Pinpoint the cell where the given text exists, returning its [X, Y] midpoint coordinate. 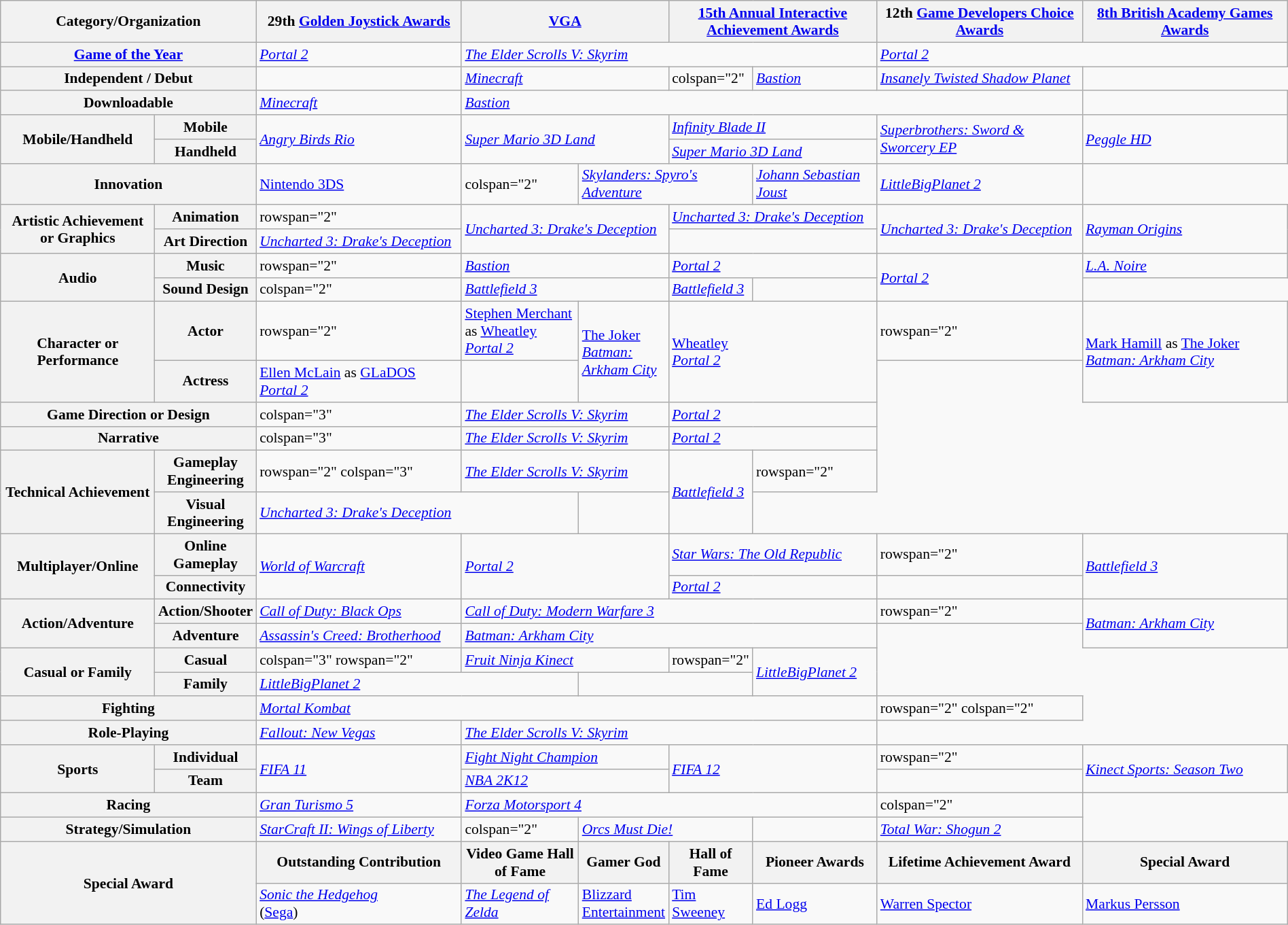
FIFA 11 [359, 768]
VGA [565, 22]
The Legend of Zelda [520, 904]
Skylanders: Spyro's Adventure [666, 184]
Warren Spector [980, 904]
Connectivity [205, 587]
Action/Shooter [205, 612]
Multiplayer/Online [77, 567]
Handheld [205, 151]
Fallout: New Vegas [359, 733]
Action/Adventure [77, 624]
Star Wars: The Old Republic [773, 555]
Angry Birds Rio [359, 139]
Independent / Debut [128, 79]
Animation [205, 217]
Online Gameplay [205, 555]
Call of Duty: Black Ops [359, 612]
Blizzard Entertainment [624, 904]
Pioneer Awards [815, 862]
Tim Sweeney [711, 904]
Orcs Must Die! [666, 829]
colspan="3" rowspan="2" [359, 660]
Hall of Fame [711, 862]
Technical Achievement [77, 492]
Role-Playing [128, 733]
Assassin's Creed: Brotherhood [359, 635]
Johann Sebastian Joust [815, 184]
Nintendo 3DS [359, 184]
Game of the Year [128, 54]
Actress [205, 381]
Narrative [128, 438]
Kinect Sports: Season Two [1185, 768]
Infinity Blade II [773, 127]
The JokerBatman: Arkham City [624, 352]
FIFA 12 [773, 768]
Ed Logg [815, 904]
Mark Hamill as The JokerBatman: Arkham City [1185, 352]
Sports [77, 768]
Casual or Family [77, 671]
World of Warcraft [359, 567]
rowspan="2" colspan="3" [359, 472]
Game Direction or Design [128, 414]
8th British Academy Games Awards [1185, 22]
Markus Persson [1185, 904]
NBA 2K12 [565, 781]
Adventure [205, 635]
Superbrothers: Sword & Sworcery EP [980, 139]
15th Annual Interactive Achievement Awards [773, 22]
Rayman Origins [1185, 228]
Gamer God [624, 862]
Outstanding Contribution [359, 862]
Stephen Merchant as Wheatley Portal 2 [520, 332]
Mobile [205, 127]
Mortal Kombat [567, 708]
Racing [128, 805]
Gameplay Engineering [205, 472]
Art Direction [205, 241]
WheatleyPortal 2 [773, 352]
Fruit Ninja Kinect [565, 660]
StarCraft II: Wings of Liberty [359, 829]
rowspan="2" colspan="2" [980, 708]
Gran Turismo 5 [359, 805]
Forza Motorsport 4 [668, 805]
Ellen McLain as GLaDOSPortal 2 [359, 381]
Music [205, 265]
Visual Engineering [205, 512]
Mobile/Handheld [77, 139]
Sonic the Hedgehog(Sega) [359, 904]
Insanely Twisted Shadow Planet [980, 79]
29th Golden Joystick Awards [359, 22]
Individual [205, 756]
Character or Performance [77, 352]
12th Game Developers Choice Awards [980, 22]
Sound Design [205, 290]
Audio [77, 277]
Team [205, 781]
Lifetime Achievement Award [980, 862]
Peggle HD [1185, 139]
Video Game Hall of Fame [520, 862]
Call of Duty: Modern Warfare 3 [668, 612]
Family [205, 684]
L.A. Noire [1185, 265]
Actor [205, 332]
Category/Organization [128, 22]
Artistic Achievementor Graphics [77, 228]
Fighting [128, 708]
Downloadable [128, 103]
Fight Night Champion [565, 756]
Total War: Shogun 2 [980, 829]
Innovation [128, 184]
Casual [205, 660]
Strategy/Simulation [128, 829]
